For the text-containing cell, return its midpoint in (X, Y) coordinate format. 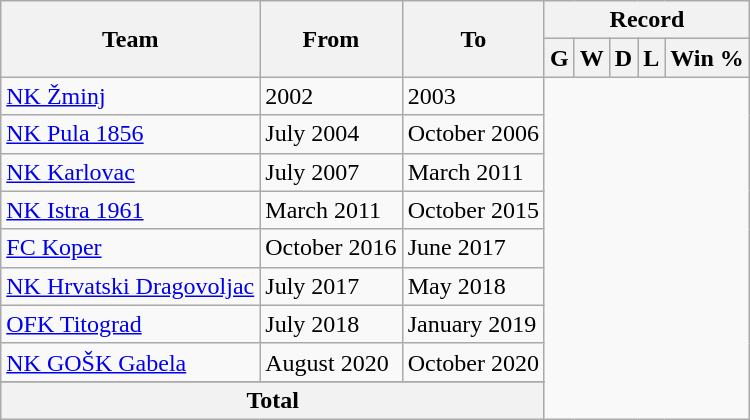
G (559, 58)
Total (273, 400)
May 2018 (473, 286)
July 2017 (331, 286)
NK Karlovac (130, 172)
L (652, 58)
NK Hrvatski Dragovoljac (130, 286)
FC Koper (130, 248)
October 2006 (473, 134)
NK GOŠK Gabela (130, 362)
NK Žminj (130, 96)
January 2019 (473, 324)
NK Pula 1856 (130, 134)
NK Istra 1961 (130, 210)
Win % (708, 58)
W (592, 58)
October 2016 (331, 248)
Record (646, 20)
D (623, 58)
2002 (331, 96)
October 2015 (473, 210)
July 2007 (331, 172)
August 2020 (331, 362)
July 2004 (331, 134)
To (473, 39)
July 2018 (331, 324)
October 2020 (473, 362)
OFK Titograd (130, 324)
June 2017 (473, 248)
Team (130, 39)
From (331, 39)
2003 (473, 96)
